Return [x, y] of the center of cell containing provided text 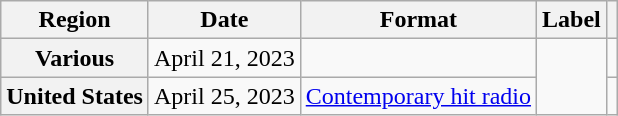
Format [418, 20]
Date [224, 20]
Various [75, 58]
United States [75, 96]
April 21, 2023 [224, 58]
Region [75, 20]
Contemporary hit radio [418, 96]
Label [572, 20]
April 25, 2023 [224, 96]
